Output the (x, y) coordinate of the center of the cell containing the given text.  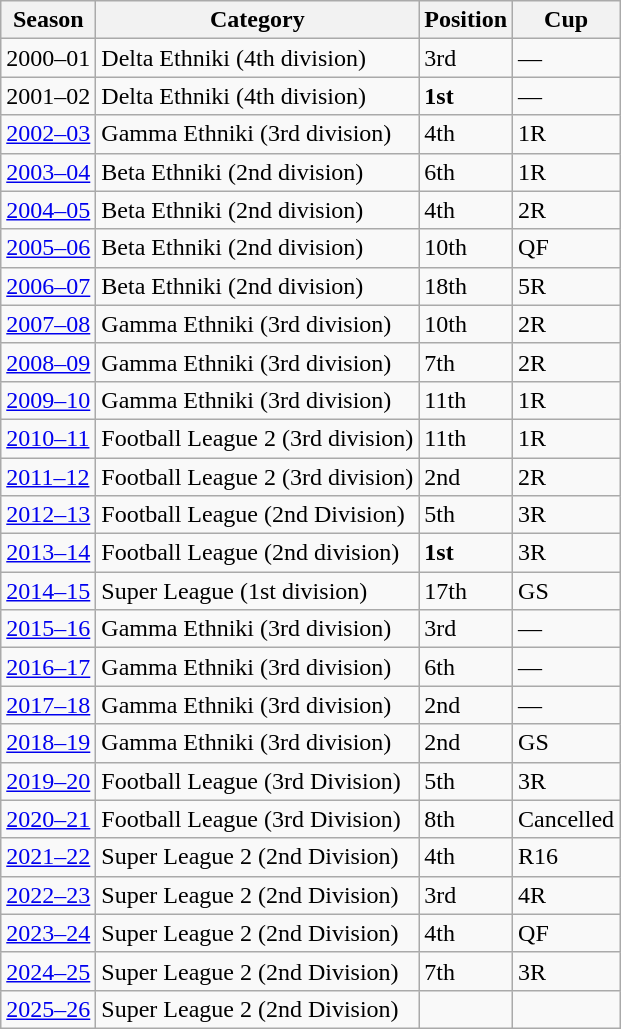
Football League (2nd Division) (258, 515)
2001–02 (48, 96)
2022–23 (48, 895)
2012–13 (48, 515)
Position (466, 20)
2015–16 (48, 629)
2023–24 (48, 933)
2006–07 (48, 286)
2013–14 (48, 553)
2002–03 (48, 134)
5R (566, 286)
2025–26 (48, 1009)
2021–22 (48, 857)
R16 (566, 857)
2007–08 (48, 324)
2004–05 (48, 210)
2020–21 (48, 819)
2003–04 (48, 172)
Category (258, 20)
2009–10 (48, 400)
2019–20 (48, 781)
2000–01 (48, 58)
Cancelled (566, 819)
Super League (1st division) (258, 591)
2018–19 (48, 743)
2011–12 (48, 477)
8th (466, 819)
Season (48, 20)
17th (466, 591)
4R (566, 895)
2008–09 (48, 362)
Football League (2nd division) (258, 553)
2014–15 (48, 591)
2017–18 (48, 705)
18th (466, 286)
2005–06 (48, 248)
2010–11 (48, 438)
2016–17 (48, 667)
2024–25 (48, 971)
Cup (566, 20)
